Find where the given text appears and provide that cell's center as [X, Y] coordinate. 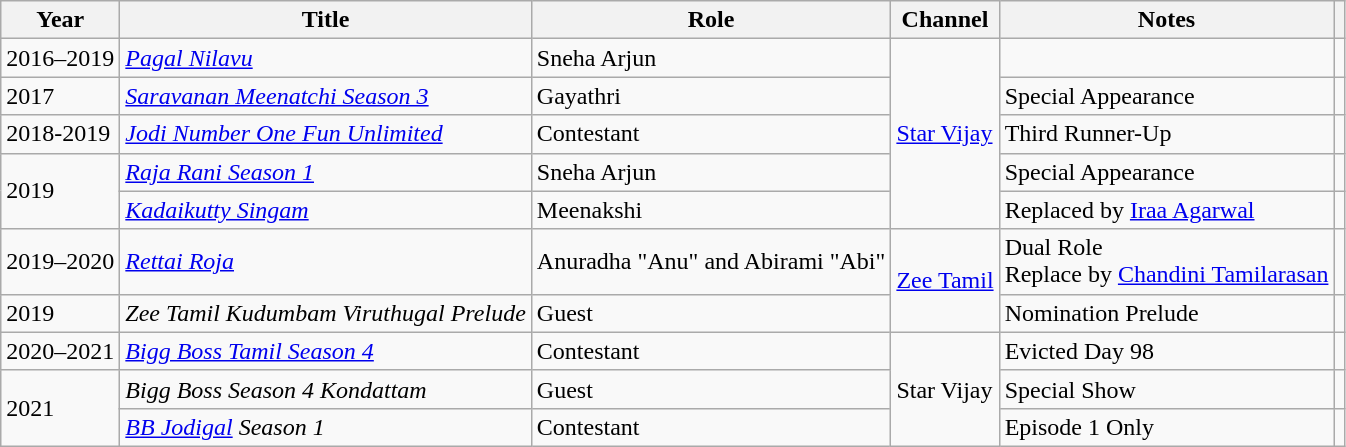
Raja Rani Season 1 [326, 172]
Nomination Prelude [1166, 313]
Bigg Boss Season 4 Kondattam [326, 389]
Saravanan Meenatchi Season 3 [326, 96]
Evicted Day 98 [1166, 351]
Third Runner-Up [1166, 134]
2020–2021 [60, 351]
Kadaikutty Singam [326, 210]
Role [711, 20]
Jodi Number One Fun Unlimited [326, 134]
Channel [945, 20]
Bigg Boss Tamil Season 4 [326, 351]
Episode 1 Only [1166, 427]
2018-2019 [60, 134]
Rettai Roja [326, 262]
2017 [60, 96]
Anuradha "Anu" and Abirami "Abi" [711, 262]
BB Jodigal Season 1 [326, 427]
Zee Tamil [945, 280]
Meenakshi [711, 210]
Notes [1166, 20]
2019–2020 [60, 262]
Zee Tamil Kudumbam Viruthugal Prelude [326, 313]
2021 [60, 408]
Year [60, 20]
Dual Role Replace by Chandini Tamilarasan [1166, 262]
Pagal Nilavu [326, 58]
2016–2019 [60, 58]
Gayathri [711, 96]
Title [326, 20]
Special Show [1166, 389]
Replaced by Iraa Agarwal [1166, 210]
